Provide the [X, Y] coordinate of the cell's center where the given text is located.  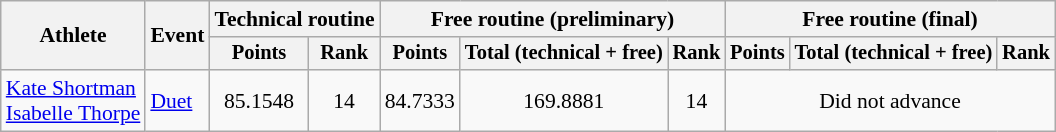
Duet [177, 100]
Free routine (preliminary) [553, 19]
84.7333 [420, 100]
Free routine (final) [890, 19]
85.1548 [258, 100]
Event [177, 36]
Kate ShortmanIsabelle Thorpe [74, 100]
Technical routine [294, 19]
Athlete [74, 36]
169.8881 [564, 100]
Did not advance [890, 100]
